From the cell containing the given text, extract its center point as (x, y) coordinate. 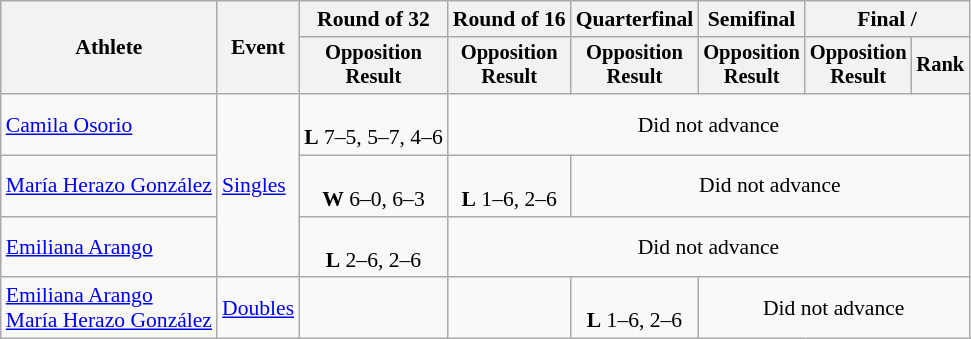
L 2–6, 2–6 (374, 248)
Quarterfinal (635, 19)
Final / (887, 19)
Round of 32 (374, 19)
L 7–5, 5–7, 4–6 (374, 124)
Emiliana ArangoMaría Herazo González (109, 308)
Semifinal (752, 19)
Camila Osorio (109, 124)
María Herazo González (109, 186)
W 6–0, 6–3 (374, 186)
Singles (258, 186)
Round of 16 (510, 19)
Athlete (109, 48)
Event (258, 48)
Doubles (258, 308)
Rank (940, 66)
Emiliana Arango (109, 248)
